Detect which cell encompasses the target text, then output its (x, y) center coordinate. 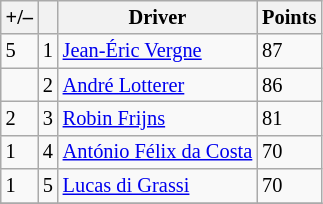
António Félix da Costa (158, 152)
Lucas di Grassi (158, 186)
3 (48, 118)
Robin Frijns (158, 118)
81 (289, 118)
86 (289, 85)
87 (289, 51)
Points (289, 17)
Jean-Éric Vergne (158, 51)
4 (48, 152)
+/– (20, 17)
Driver (158, 17)
André Lotterer (158, 85)
